Identify which cell holds the provided text, then report its (X, Y) central coordinate. 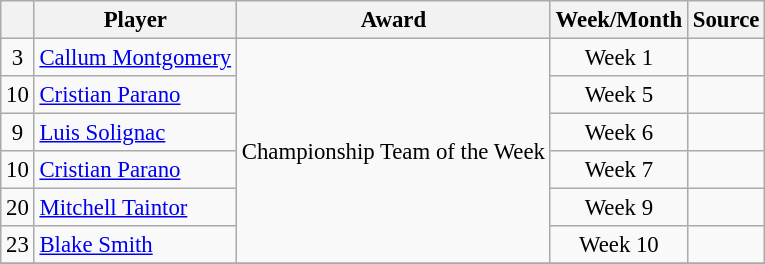
Week 9 (618, 208)
20 (18, 208)
Week/Month (618, 20)
Week 5 (618, 95)
Award (393, 20)
Week 6 (618, 133)
Blake Smith (135, 245)
23 (18, 245)
Week 10 (618, 245)
9 (18, 133)
Week 7 (618, 170)
3 (18, 58)
Mitchell Taintor (135, 208)
Player (135, 20)
Luis Solignac (135, 133)
Week 1 (618, 58)
Source (726, 20)
Callum Montgomery (135, 58)
